Pinpoint the cell where the given text exists, returning its (x, y) midpoint coordinate. 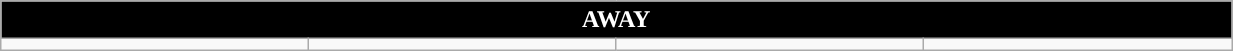
AWAY (616, 20)
